Detect which cell encompasses the target text, then output its [x, y] center coordinate. 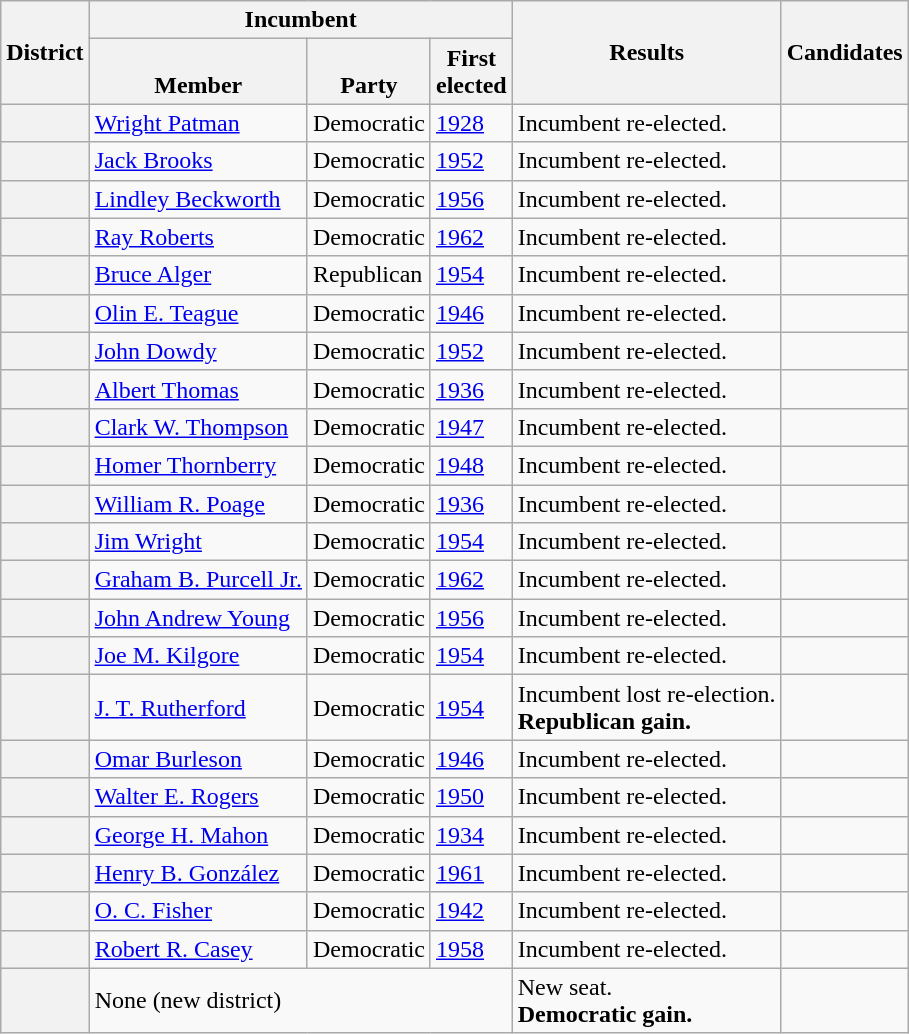
Firstelected [471, 72]
Bruce Alger [198, 275]
1947 [471, 427]
1928 [471, 123]
Wright Patman [198, 123]
Lindley Beckworth [198, 199]
Member [198, 72]
Olin E. Teague [198, 313]
John Dowdy [198, 351]
George H. Mahon [198, 835]
Clark W. Thompson [198, 427]
Incumbent [300, 20]
Albert Thomas [198, 389]
Walter E. Rogers [198, 797]
O. C. Fisher [198, 911]
1950 [471, 797]
J. T. Rutherford [198, 708]
Incumbent lost re-election.Republican gain. [646, 708]
Joe M. Kilgore [198, 656]
Robert R. Casey [198, 949]
Henry B. González [198, 873]
Jack Brooks [198, 161]
New seat.Democratic gain. [646, 1000]
Homer Thornberry [198, 465]
John Andrew Young [198, 618]
Omar Burleson [198, 759]
Graham B. Purcell Jr. [198, 580]
Party [368, 72]
Results [646, 52]
1934 [471, 835]
1961 [471, 873]
District [45, 52]
Republican [368, 275]
None (new district) [300, 1000]
1958 [471, 949]
1942 [471, 911]
1948 [471, 465]
Candidates [844, 52]
Jim Wright [198, 542]
Ray Roberts [198, 237]
William R. Poage [198, 503]
